Identify which cell holds the provided text, then report its (X, Y) central coordinate. 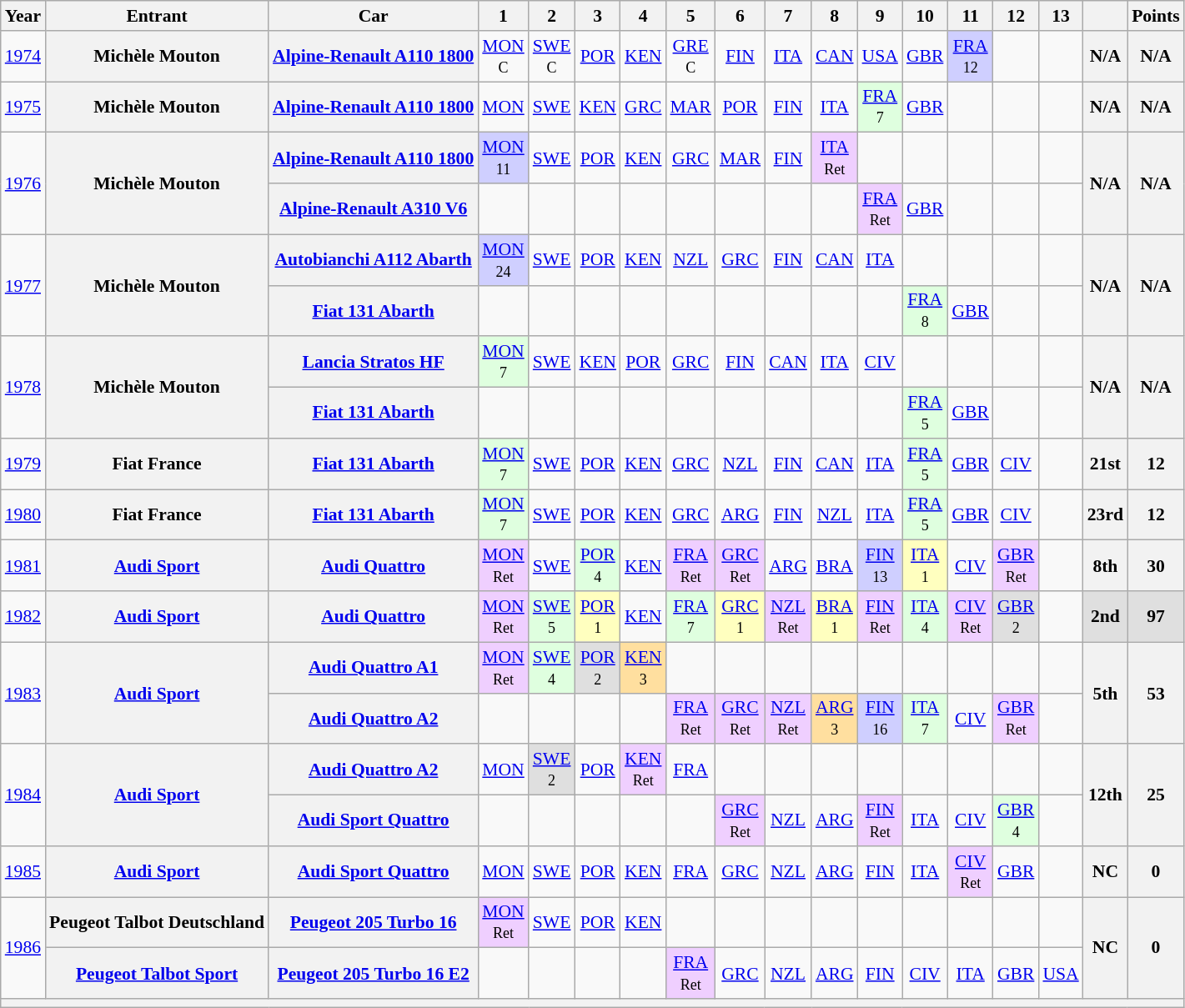
MONC (504, 57)
21st (1106, 464)
GBR2 (1016, 617)
FRA12 (971, 57)
2nd (1106, 617)
1978 (23, 388)
9 (881, 16)
FIN13 (881, 565)
8th (1106, 565)
1977 (23, 285)
SWE4 (552, 667)
1976 (23, 183)
Alpine-Renault A310 V6 (374, 208)
SWEC (552, 57)
Points (1156, 16)
ITARet (835, 158)
8 (835, 16)
1986 (23, 948)
ITA7 (926, 719)
MON11 (504, 158)
2 (552, 16)
97 (1156, 617)
Lancia Stratos HF (374, 362)
ITA1 (926, 565)
30 (1156, 565)
11 (971, 16)
Peugeot 205 Turbo 16 E2 (374, 974)
POR2 (597, 667)
BRA1 (835, 617)
1985 (23, 872)
FRA8 (926, 310)
SWE5 (552, 617)
ARG3 (835, 719)
Car (374, 16)
12th (1106, 795)
1980 (23, 515)
53 (1156, 693)
5th (1106, 693)
Peugeot Talbot Deutschland (157, 922)
SWE2 (552, 770)
5 (690, 16)
3 (597, 16)
POR1 (597, 617)
Peugeot Talbot Sport (157, 974)
GBR4 (1016, 820)
4 (644, 16)
Audi Quattro A1 (374, 667)
FIN16 (881, 719)
25 (1156, 795)
GREC (690, 57)
Peugeot 205 Turbo 16 (374, 922)
10 (926, 16)
KEN3 (644, 667)
1974 (23, 57)
POR4 (597, 565)
1979 (23, 464)
GRC1 (741, 617)
1975 (23, 107)
1982 (23, 617)
7 (788, 16)
Year (23, 16)
1984 (23, 795)
1 (504, 16)
BRA (835, 565)
13 (1061, 16)
6 (741, 16)
Entrant (157, 16)
23rd (1106, 515)
MON24 (504, 260)
Autobianchi A112 Abarth (374, 260)
ITA4 (926, 617)
KENRet (644, 770)
1983 (23, 693)
1981 (23, 565)
